Determine the [X, Y] coordinate at the center of the cell enclosing the given text.  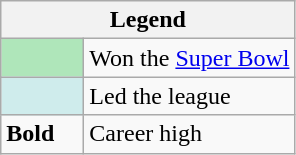
Bold [42, 134]
Legend [148, 20]
Led the league [190, 96]
Career high [190, 134]
Won the Super Bowl [190, 58]
